Extract the [X, Y] coordinate from the center of the cell holding the provided text.  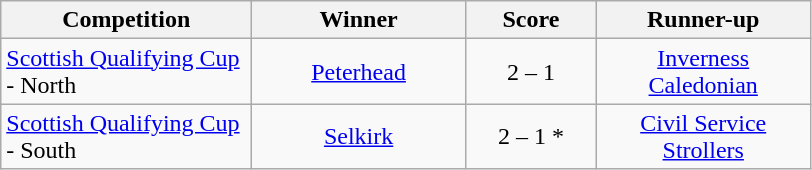
2 – 1 * [530, 136]
Winner [359, 20]
Civil Service Strollers [703, 136]
Competition [126, 20]
Runner-up [703, 20]
Inverness Caledonian [703, 72]
Scottish Qualifying Cup - South [126, 136]
Peterhead [359, 72]
Selkirk [359, 136]
Scottish Qualifying Cup - North [126, 72]
Score [530, 20]
2 – 1 [530, 72]
